Determine the [X, Y] coordinate at the center of the cell enclosing the given text.  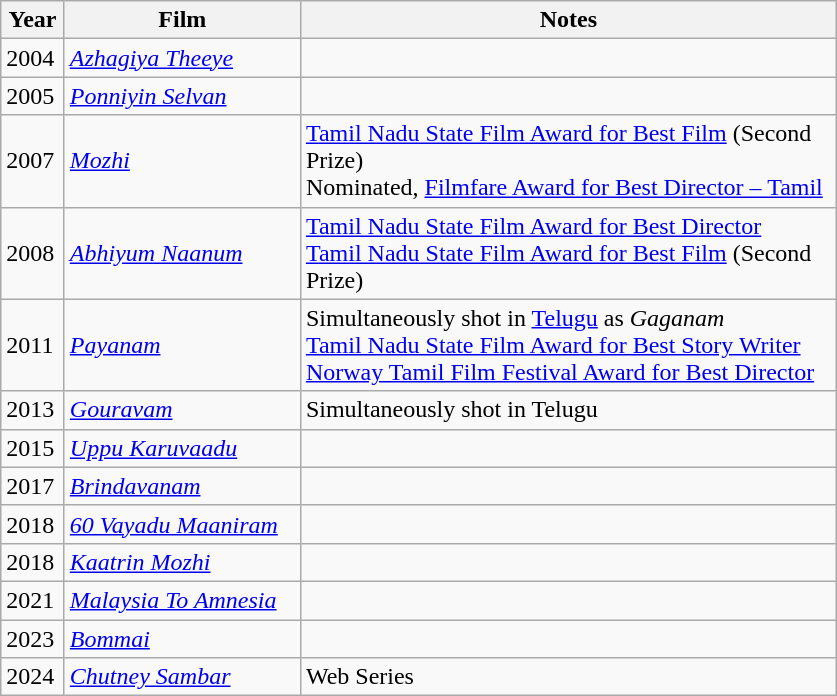
Tamil Nadu State Film Award for Best Film (Second Prize) Nominated, Filmfare Award for Best Director – Tamil [568, 161]
Mozhi [182, 161]
2008 [33, 253]
2013 [33, 410]
Notes [568, 20]
Film [182, 20]
Bommai [182, 639]
Brindavanam [182, 486]
Abhiyum Naanum [182, 253]
2023 [33, 639]
Web Series [568, 677]
Azhagiya Theeye [182, 58]
Payanam [182, 345]
60 Vayadu Maaniram [182, 524]
2024 [33, 677]
2004 [33, 58]
Uppu Karuvaadu [182, 448]
Chutney Sambar [182, 677]
2011 [33, 345]
Year [33, 20]
Tamil Nadu State Film Award for Best DirectorTamil Nadu State Film Award for Best Film (Second Prize) [568, 253]
2007 [33, 161]
Malaysia To Amnesia [182, 600]
Ponniyin Selvan [182, 96]
2005 [33, 96]
Simultaneously shot in Telugu as GaganamTamil Nadu State Film Award for Best Story Writer Norway Tamil Film Festival Award for Best Director [568, 345]
Gouravam [182, 410]
Simultaneously shot in Telugu [568, 410]
2015 [33, 448]
Kaatrin Mozhi [182, 562]
2017 [33, 486]
2021 [33, 600]
